Search for the cell housing the specified text and yield its (X, Y) center coordinate. 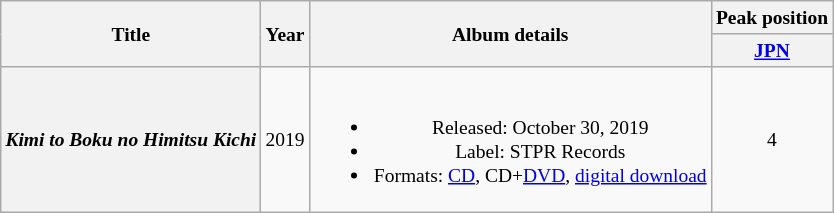
Album details (510, 34)
Released: October 30, 2019Label: STPR RecordsFormats: CD, CD+DVD, digital download (510, 139)
Year (285, 34)
Title (131, 34)
JPN (772, 50)
Peak position (772, 18)
4 (772, 139)
Kimi to Boku no Himitsu Kichi (131, 139)
2019 (285, 139)
